Capture the cell that displays the provided text and extract its (x, y) central coordinate. 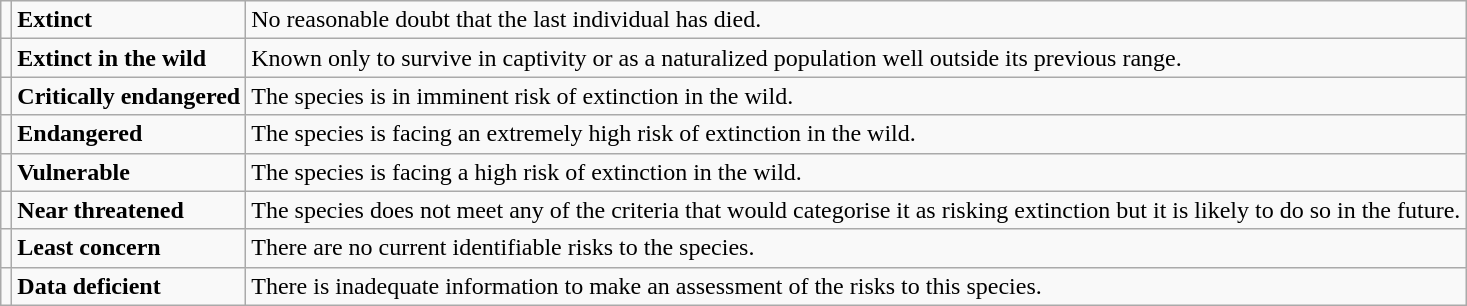
There are no current identifiable risks to the species. (856, 248)
Least concern (129, 248)
The species is facing a high risk of extinction in the wild. (856, 172)
Extinct (129, 20)
Near threatened (129, 210)
Extinct in the wild (129, 58)
The species is in imminent risk of extinction in the wild. (856, 96)
Critically endangered (129, 96)
Endangered (129, 134)
The species does not meet any of the criteria that would categorise it as risking extinction but it is likely to do so in the future. (856, 210)
Known only to survive in captivity or as a naturalized population well outside its previous range. (856, 58)
No reasonable doubt that the last individual has died. (856, 20)
Vulnerable (129, 172)
Data deficient (129, 286)
There is inadequate information to make an assessment of the risks to this species. (856, 286)
The species is facing an extremely high risk of extinction in the wild. (856, 134)
